For the text-containing cell, return its midpoint in (X, Y) coordinate format. 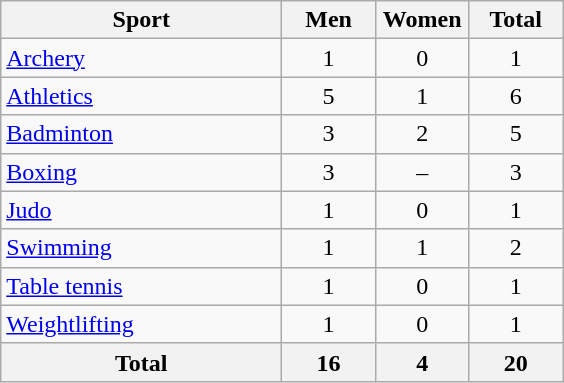
Badminton (142, 134)
Weightlifting (142, 324)
Sport (142, 20)
20 (516, 362)
Table tennis (142, 286)
Judo (142, 210)
Archery (142, 58)
16 (329, 362)
Athletics (142, 96)
4 (422, 362)
Boxing (142, 172)
Men (329, 20)
6 (516, 96)
Women (422, 20)
Swimming (142, 248)
– (422, 172)
